Detect which cell encompasses the target text, then output its [x, y] center coordinate. 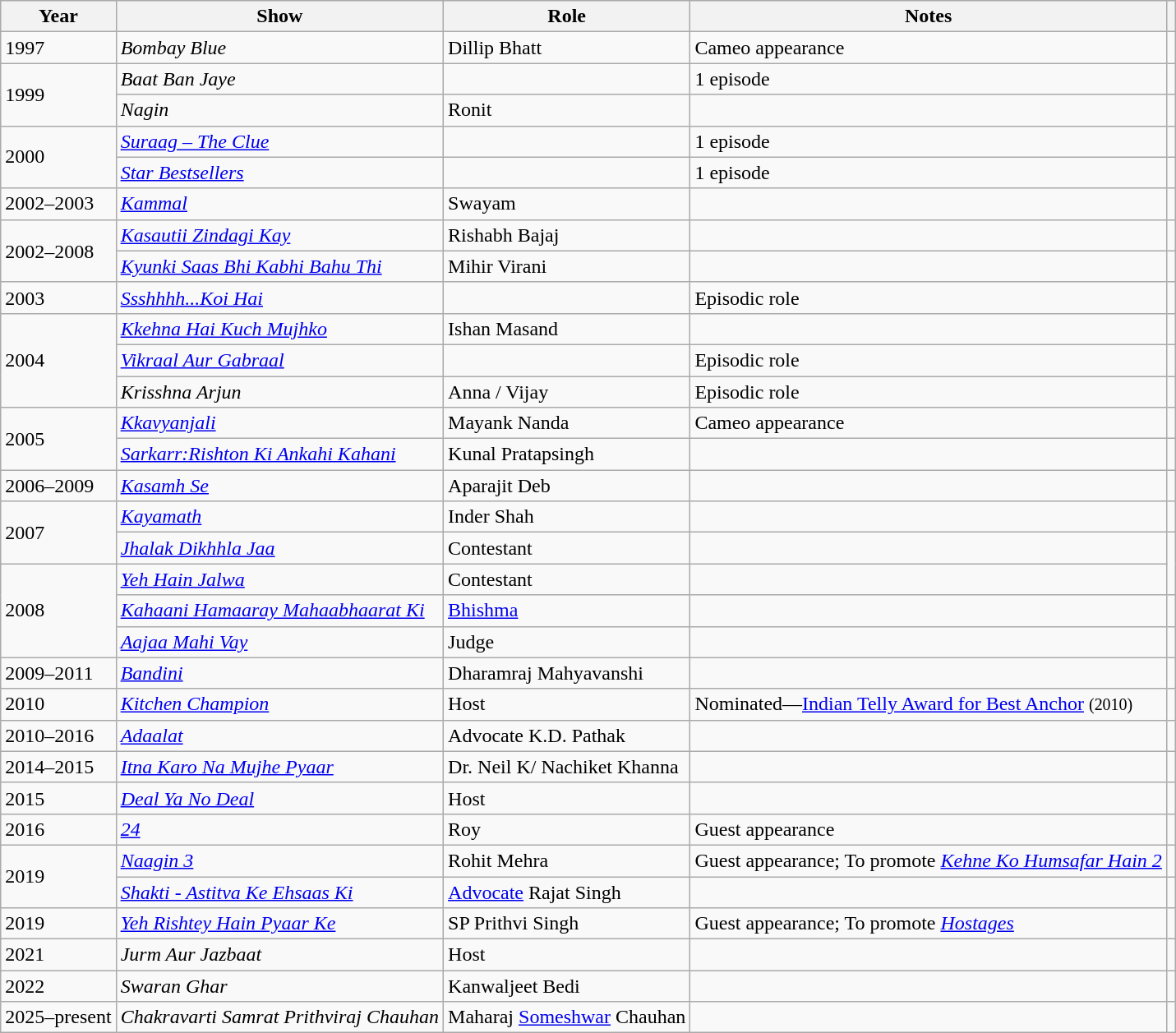
2010–2016 [58, 736]
2021 [58, 955]
2006–2009 [58, 486]
24 [279, 829]
Kasautii Zindagi Kay [279, 235]
2009–2011 [58, 673]
Ronit [567, 110]
Sarkarr:Rishton Ki Ankahi Kahani [279, 454]
Suraag – The Clue [279, 141]
Deal Ya No Deal [279, 798]
Jhalak Dikhhla Jaa [279, 548]
Bombay Blue [279, 48]
Kkavyanjali [279, 423]
Advocate K.D. Pathak [567, 736]
SP Prithvi Singh [567, 924]
Roy [567, 829]
Dillip Bhatt [567, 48]
Star Bestsellers [279, 173]
Nominated—Indian Telly Award for Best Anchor (2010) [929, 704]
2003 [58, 297]
2015 [58, 798]
Bhishma [567, 611]
Swaran Ghar [279, 986]
2014–2015 [58, 767]
Shakti - Astitva Ke Ehsaas Ki [279, 892]
2025–present [58, 1017]
1999 [58, 95]
Rohit Mehra [567, 860]
Advocate Rajat Singh [567, 892]
Inder Shah [567, 517]
2004 [58, 360]
Notes [929, 16]
Vikraal Aur Gabraal [279, 360]
2000 [58, 157]
Kahaani Hamaaray Mahaabhaarat Ki [279, 611]
Guest appearance; To promote Kehne Ko Humsafar Hain 2 [929, 860]
2007 [58, 533]
Ishan Masand [567, 329]
Bandini [279, 673]
Kitchen Champion [279, 704]
1997 [58, 48]
Yeh Hain Jalwa [279, 579]
2008 [58, 611]
Yeh Rishtey Hain Pyaar Ke [279, 924]
2016 [58, 829]
Anna / Vijay [567, 392]
2005 [58, 439]
Maharaj Someshwar Chauhan [567, 1017]
Guest appearance [929, 829]
Nagin [279, 110]
Kammal [279, 204]
Kyunki Saas Bhi Kabhi Bahu Thi [279, 266]
Aparajit Deb [567, 486]
2002–2008 [58, 251]
Adaalat [279, 736]
2002–2003 [58, 204]
Kayamath [279, 517]
Dr. Neil K/ Nachiket Khanna [567, 767]
Naagin 3 [279, 860]
Baat Ban Jaye [279, 79]
Judge [567, 642]
Aajaa Mahi Vay [279, 642]
Role [567, 16]
Mayank Nanda [567, 423]
2010 [58, 704]
Mihir Virani [567, 266]
Swayam [567, 204]
Ssshhhh...Koi Hai [279, 297]
Dharamraj Mahyavanshi [567, 673]
Show [279, 16]
Kasamh Se [279, 486]
2022 [58, 986]
Rishabh Bajaj [567, 235]
Krisshna Arjun [279, 392]
Kunal Pratapsingh [567, 454]
Kanwaljeet Bedi [567, 986]
Year [58, 16]
Jurm Aur Jazbaat [279, 955]
Kkehna Hai Kuch Mujhko [279, 329]
Itna Karo Na Mujhe Pyaar [279, 767]
Chakravarti Samrat Prithviraj Chauhan [279, 1017]
Guest appearance; To promote Hostages [929, 924]
